From the cell containing the given text, extract its center point as (x, y) coordinate. 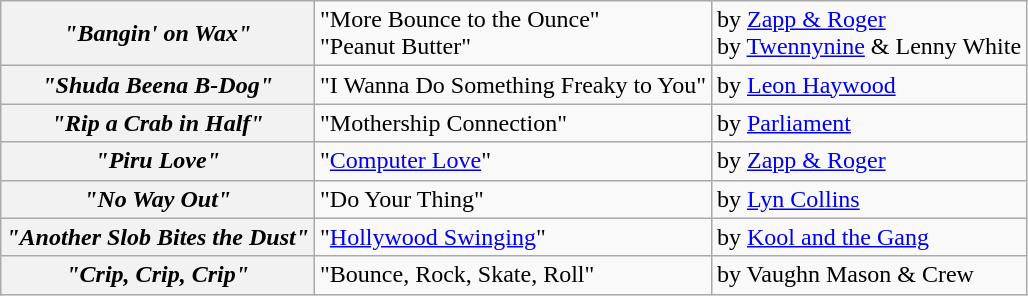
"Shuda Beena B-Dog" (158, 85)
by Leon Haywood (868, 85)
"Hollywood Swinging" (514, 237)
"Mothership Connection" (514, 123)
"Bangin' on Wax" (158, 34)
by Zapp & Roger by Twennynine & Lenny White (868, 34)
by Lyn Collins (868, 199)
by Vaughn Mason & Crew (868, 275)
"Crip, Crip, Crip" (158, 275)
"Piru Love" (158, 161)
"More Bounce to the Ounce""Peanut Butter" (514, 34)
"No Way Out" (158, 199)
"Another Slob Bites the Dust" (158, 237)
"Rip a Crab in Half" (158, 123)
"Computer Love" (514, 161)
"Bounce, Rock, Skate, Roll" (514, 275)
by Zapp & Roger (868, 161)
by Parliament (868, 123)
"I Wanna Do Something Freaky to You" (514, 85)
by Kool and the Gang (868, 237)
"Do Your Thing" (514, 199)
